Provide the (X, Y) coordinate of the cell's center where the given text is located.  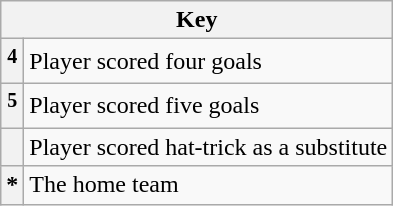
Key (197, 20)
Player scored five goals (208, 106)
Player scored four goals (208, 62)
The home team (208, 185)
5 (12, 106)
Player scored hat-trick as a substitute (208, 147)
4 (12, 62)
* (12, 185)
